Search for the cell housing the specified text and yield its (X, Y) center coordinate. 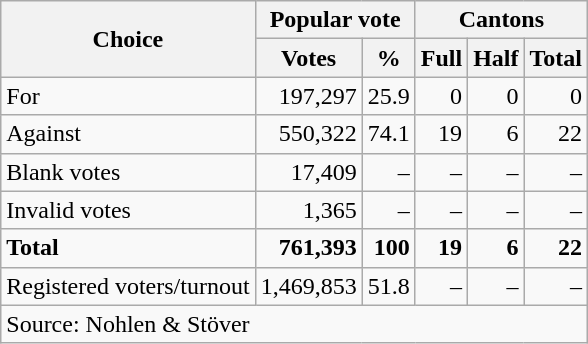
Against (128, 134)
25.9 (388, 96)
Choice (128, 39)
1,469,853 (308, 286)
Full (441, 58)
197,297 (308, 96)
1,365 (308, 210)
Popular vote (335, 20)
Half (496, 58)
% (388, 58)
100 (388, 248)
17,409 (308, 172)
For (128, 96)
Cantons (501, 20)
Votes (308, 58)
Registered voters/turnout (128, 286)
51.8 (388, 286)
Blank votes (128, 172)
761,393 (308, 248)
Source: Nohlen & Stöver (294, 324)
550,322 (308, 134)
74.1 (388, 134)
Invalid votes (128, 210)
